Provide the [X, Y] coordinate of the cell's center where the given text is located.  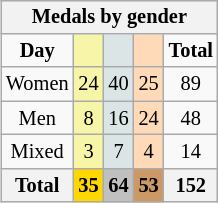
14 [191, 152]
35 [88, 185]
64 [119, 185]
152 [191, 185]
Men [38, 118]
25 [149, 84]
40 [119, 84]
4 [149, 152]
48 [191, 118]
7 [119, 152]
Mixed [38, 152]
3 [88, 152]
89 [191, 84]
Day [38, 51]
Women [38, 84]
16 [119, 118]
53 [149, 185]
8 [88, 118]
Medals by gender [110, 17]
